Determine the [x, y] coordinate at the center of the cell enclosing the given text.  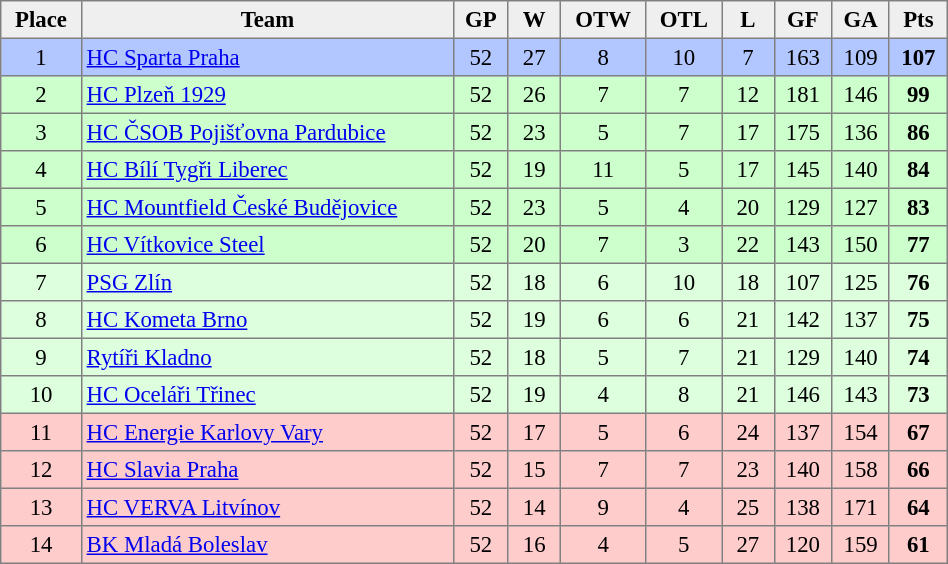
W [534, 20]
150 [861, 245]
163 [803, 57]
GP [481, 20]
13 [42, 507]
OTW [603, 20]
181 [803, 95]
GA [861, 20]
66 [918, 470]
PSG Zlín [267, 282]
171 [861, 507]
120 [803, 545]
61 [918, 545]
HC Kometa Brno [267, 320]
75 [918, 320]
HC Sparta Praha [267, 57]
77 [918, 245]
125 [861, 282]
Rytíři Kladno [267, 357]
GF [803, 20]
L [748, 20]
HC Slavia Praha [267, 470]
15 [534, 470]
26 [534, 95]
159 [861, 545]
109 [861, 57]
64 [918, 507]
OTL [684, 20]
67 [918, 432]
Team [267, 20]
HC Bílí Tygři Liberec [267, 170]
Pts [918, 20]
HC Energie Karlovy Vary [267, 432]
127 [861, 207]
1 [42, 57]
25 [748, 507]
74 [918, 357]
136 [861, 132]
22 [748, 245]
154 [861, 432]
175 [803, 132]
HC ČSOB Pojišťovna Pardubice [267, 132]
138 [803, 507]
HC VERVA Litvínov [267, 507]
83 [918, 207]
HC Plzeň 1929 [267, 95]
HC Oceláři Třinec [267, 395]
142 [803, 320]
HC Vítkovice Steel [267, 245]
99 [918, 95]
86 [918, 132]
HC Mountfield České Budějovice [267, 207]
2 [42, 95]
76 [918, 282]
16 [534, 545]
24 [748, 432]
BK Mladá Boleslav [267, 545]
Place [42, 20]
145 [803, 170]
73 [918, 395]
84 [918, 170]
158 [861, 470]
